Capture the cell that displays the provided text and extract its (x, y) central coordinate. 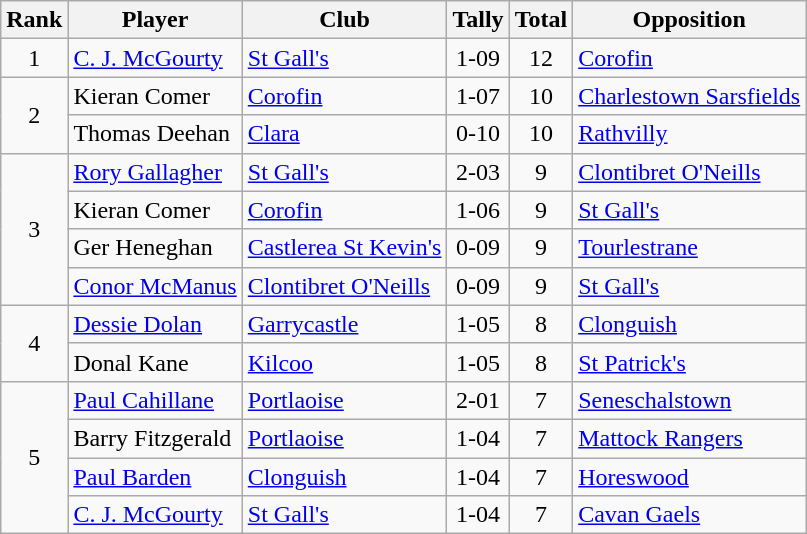
Mattock Rangers (690, 438)
Barry Fitzgerald (155, 438)
Rathvilly (690, 134)
Seneschalstown (690, 400)
2-01 (478, 400)
3 (34, 229)
St Patrick's (690, 362)
1 (34, 58)
Ger Heneghan (155, 248)
Opposition (690, 20)
Club (344, 20)
1-06 (478, 210)
Tourlestrane (690, 248)
Garrycastle (344, 324)
Horeswood (690, 477)
Tally (478, 20)
Paul Barden (155, 477)
Conor McManus (155, 286)
Thomas Deehan (155, 134)
Charlestown Sarsfields (690, 96)
2 (34, 115)
5 (34, 457)
Clara (344, 134)
2-03 (478, 172)
Kilcoo (344, 362)
Paul Cahillane (155, 400)
Rank (34, 20)
12 (541, 58)
Castlerea St Kevin's (344, 248)
Total (541, 20)
1-09 (478, 58)
Cavan Gaels (690, 515)
Donal Kane (155, 362)
Player (155, 20)
4 (34, 343)
Dessie Dolan (155, 324)
0-10 (478, 134)
Rory Gallagher (155, 172)
1-07 (478, 96)
